From the cell containing the given text, extract its center point as [x, y] coordinate. 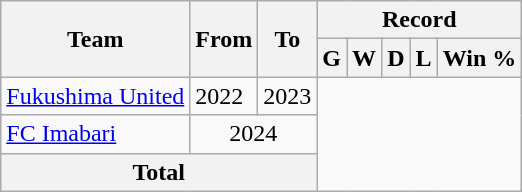
Record [420, 20]
To [288, 39]
Team [96, 39]
FC Imabari [96, 134]
Fukushima United [96, 96]
2023 [288, 96]
2022 [224, 96]
L [424, 58]
W [364, 58]
2024 [254, 134]
From [224, 39]
Total [159, 172]
D [396, 58]
Win % [480, 58]
G [332, 58]
